Capture the cell that displays the provided text and extract its [x, y] central coordinate. 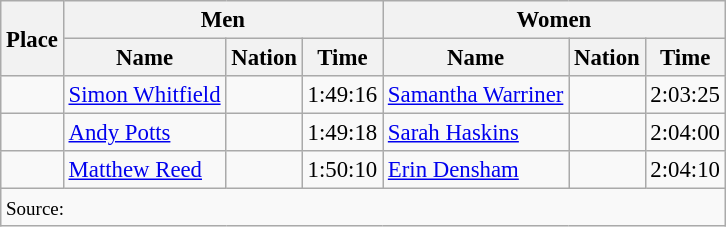
Place [32, 38]
Men [222, 20]
Erin Densham [476, 170]
Simon Whitfield [144, 95]
2:04:00 [685, 133]
1:49:18 [342, 133]
Andy Potts [144, 133]
Source: [364, 208]
Samantha Warriner [476, 95]
Matthew Reed [144, 170]
2:04:10 [685, 170]
1:50:10 [342, 170]
2:03:25 [685, 95]
1:49:16 [342, 95]
Sarah Haskins [476, 133]
Women [554, 20]
